Determine the (X, Y) coordinate at the center of the cell enclosing the given text.  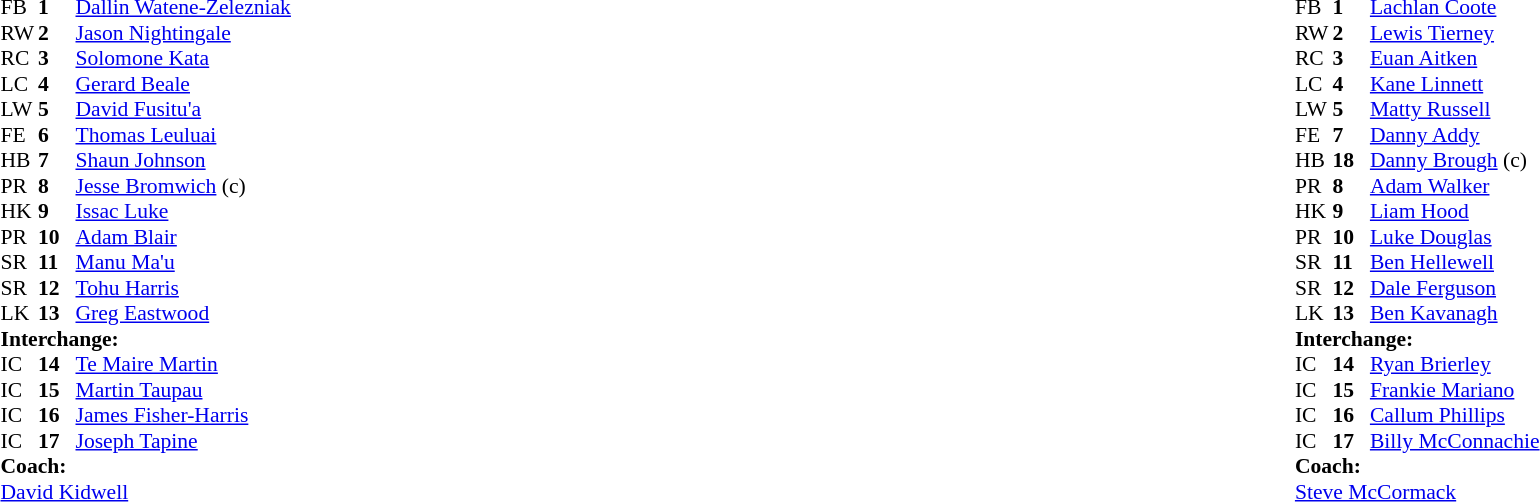
Adam Blair (184, 237)
Solomone Kata (184, 59)
Luke Douglas (1455, 237)
Te Maire Martin (184, 365)
Ryan Brierley (1455, 365)
David Fusitu'a (184, 109)
Ben Kavanagh (1455, 313)
Martin Taupau (184, 390)
Lewis Tierney (1455, 33)
Dale Ferguson (1455, 288)
Thomas Leuluai (184, 135)
Danny Addy (1455, 135)
Tohu Harris (184, 288)
Issac Luke (184, 211)
Liam Hood (1455, 211)
Danny Brough (c) (1455, 161)
Billy McConnachie (1455, 441)
Adam Walker (1455, 186)
Greg Eastwood (184, 313)
Jason Nightingale (184, 33)
Ben Hellewell (1455, 263)
James Fisher-Harris (184, 415)
Matty Russell (1455, 109)
Gerard Beale (184, 84)
Joseph Tapine (184, 441)
18 (1351, 161)
Frankie Mariano (1455, 390)
Manu Ma'u (184, 263)
Callum Phillips (1455, 415)
Euan Aitken (1455, 59)
Kane Linnett (1455, 84)
6 (57, 135)
Shaun Johnson (184, 161)
Jesse Bromwich (c) (184, 186)
